Return [x, y] of the center of cell containing provided text 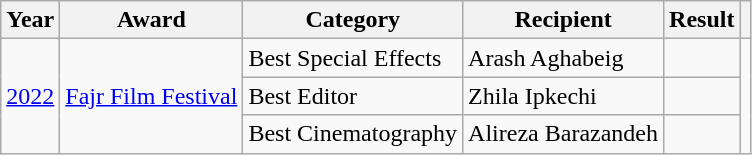
Year [30, 20]
Zhila Ipkechi [564, 96]
Best Cinematography [353, 134]
Recipient [564, 20]
2022 [30, 96]
Fajr Film Festival [152, 96]
Result [702, 20]
Alireza Barazandeh [564, 134]
Best Special Effects [353, 58]
Best Editor [353, 96]
Category [353, 20]
Arash Aghabeig [564, 58]
Award [152, 20]
